Capture the cell that displays the provided text and extract its [X, Y] central coordinate. 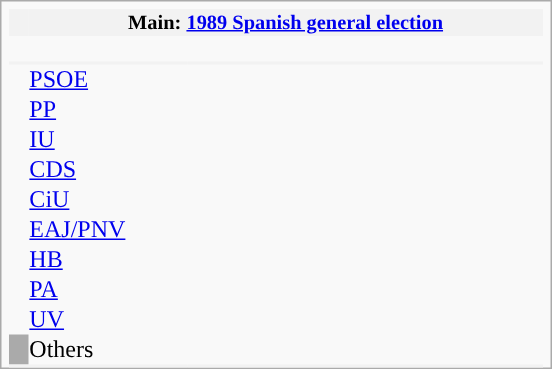
PP [108, 110]
HB [108, 260]
IU [108, 140]
CDS [108, 170]
EAJ/PNV [108, 230]
Main: 1989 Spanish general election [286, 22]
Others [108, 350]
CiU [108, 200]
PA [108, 290]
PSOE [108, 80]
UV [108, 320]
